Provide the [X, Y] coordinate of the cell's center where the given text is located.  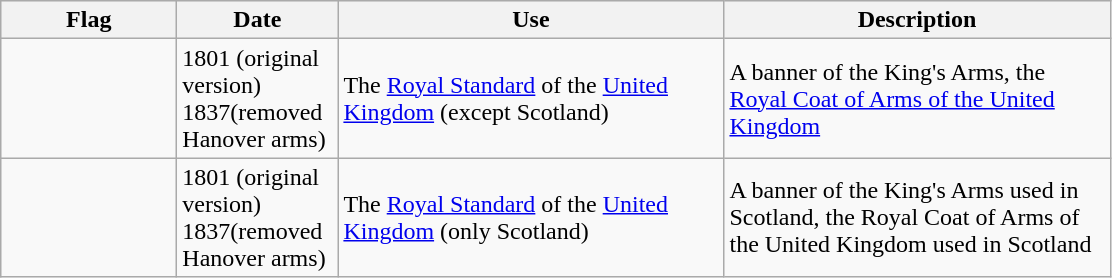
Use [531, 20]
The Royal Standard of the United Kingdom (except Scotland) [531, 98]
Date [258, 20]
A banner of the King's Arms used in Scotland, the Royal Coat of Arms of the United Kingdom used in Scotland [917, 218]
A banner of the King's Arms, the Royal Coat of Arms of the United Kingdom [917, 98]
Description [917, 20]
Flag [89, 20]
The Royal Standard of the United Kingdom (only Scotland) [531, 218]
